Find where the given text appears and provide that cell's center as (x, y) coordinate. 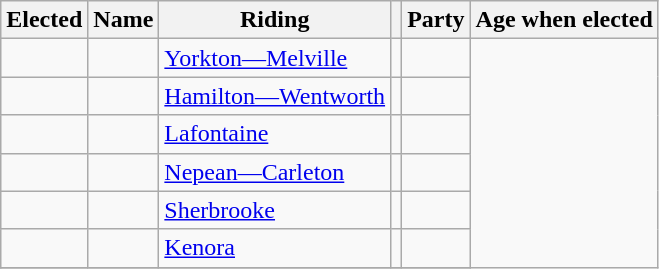
Sherbrooke (275, 210)
Kenora (275, 248)
Elected (44, 20)
Age when elected (564, 20)
Yorkton—Melville (275, 58)
Lafontaine (275, 134)
Name (124, 20)
Hamilton—Wentworth (275, 96)
Nepean—Carleton (275, 172)
Party (436, 20)
Riding (275, 20)
